Locate the cell with the specified text and output its (x, y) center coordinate. 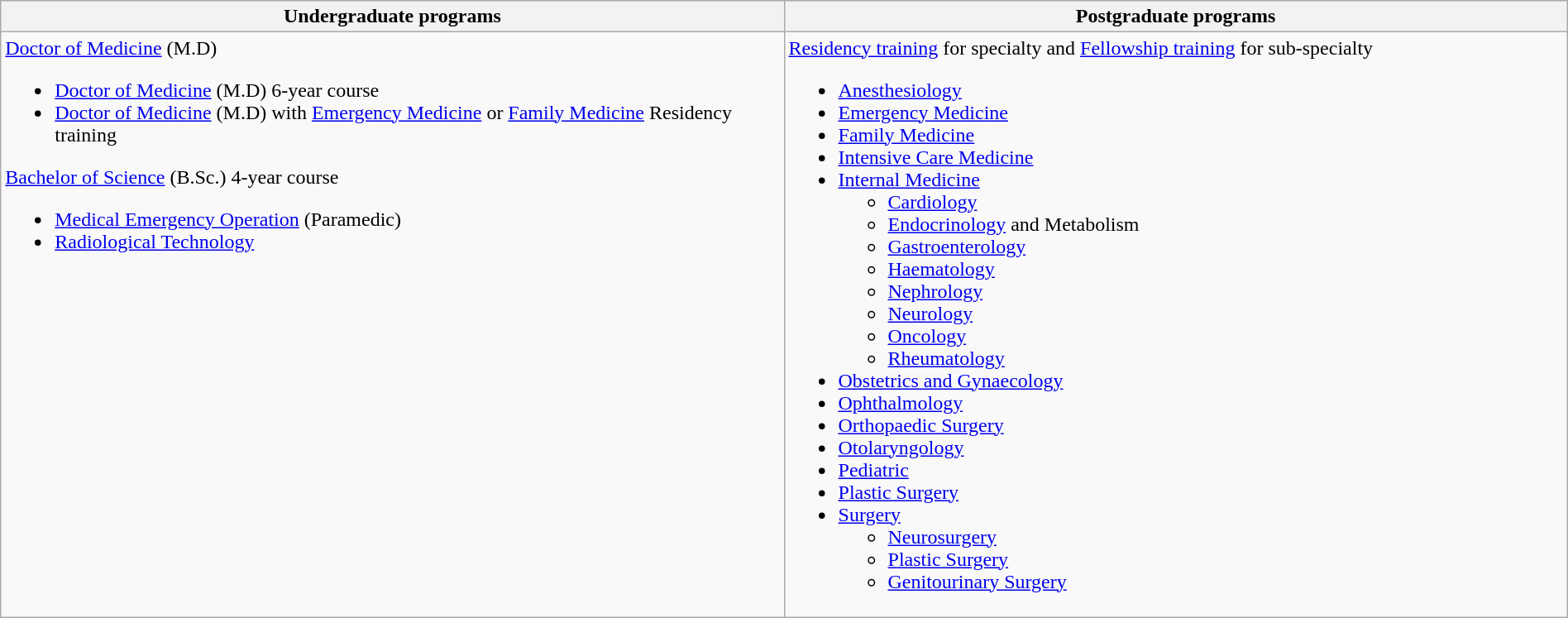
Undergraduate programs (392, 17)
Postgraduate programs (1176, 17)
